Capture the cell that displays the provided text and extract its (X, Y) central coordinate. 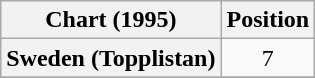
Sweden (Topplistan) (111, 58)
7 (268, 58)
Position (268, 20)
Chart (1995) (111, 20)
